Pinpoint the cell where the given text exists, returning its (x, y) midpoint coordinate. 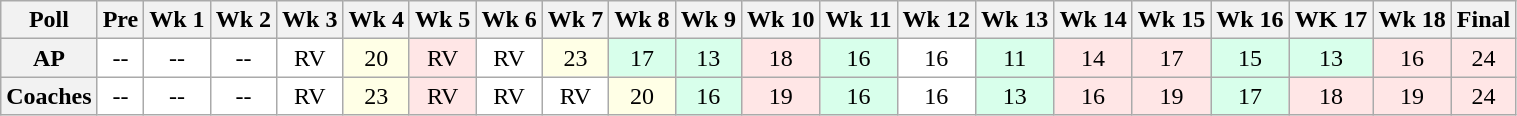
Wk 12 (936, 20)
Wk 2 (243, 20)
Wk 15 (1171, 20)
Wk 4 (376, 20)
Final (1483, 20)
Wk 18 (1412, 20)
WK 17 (1331, 20)
Wk 7 (575, 20)
Wk 8 (642, 20)
Wk 11 (858, 20)
AP (49, 58)
Wk 5 (442, 20)
Coaches (49, 96)
Pre (120, 20)
Wk 13 (1014, 20)
14 (1093, 58)
11 (1014, 58)
Wk 10 (781, 20)
Wk 16 (1250, 20)
Wk 9 (708, 20)
Poll (49, 20)
Wk 3 (310, 20)
Wk 14 (1093, 20)
Wk 1 (177, 20)
Wk 6 (509, 20)
15 (1250, 58)
